Provide the [X, Y] coordinate of the cell's center where the given text is located.  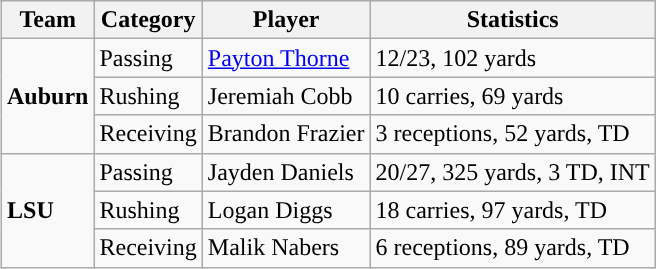
Logan Diggs [286, 210]
Jayden Daniels [286, 172]
Jeremiah Cobb [286, 96]
Malik Nabers [286, 248]
Team [48, 20]
Category [148, 20]
18 carries, 97 yards, TD [512, 210]
Brandon Frazier [286, 134]
LSU [48, 210]
Statistics [512, 20]
Player [286, 20]
12/23, 102 yards [512, 58]
Auburn [48, 96]
6 receptions, 89 yards, TD [512, 248]
Payton Thorne [286, 58]
3 receptions, 52 yards, TD [512, 134]
20/27, 325 yards, 3 TD, INT [512, 172]
10 carries, 69 yards [512, 96]
